Detect which cell encompasses the target text, then output its (X, Y) center coordinate. 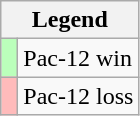
Legend (70, 20)
Pac-12 loss (78, 96)
Pac-12 win (78, 58)
